Provide the [X, Y] coordinate of the cell's center where the given text is located.  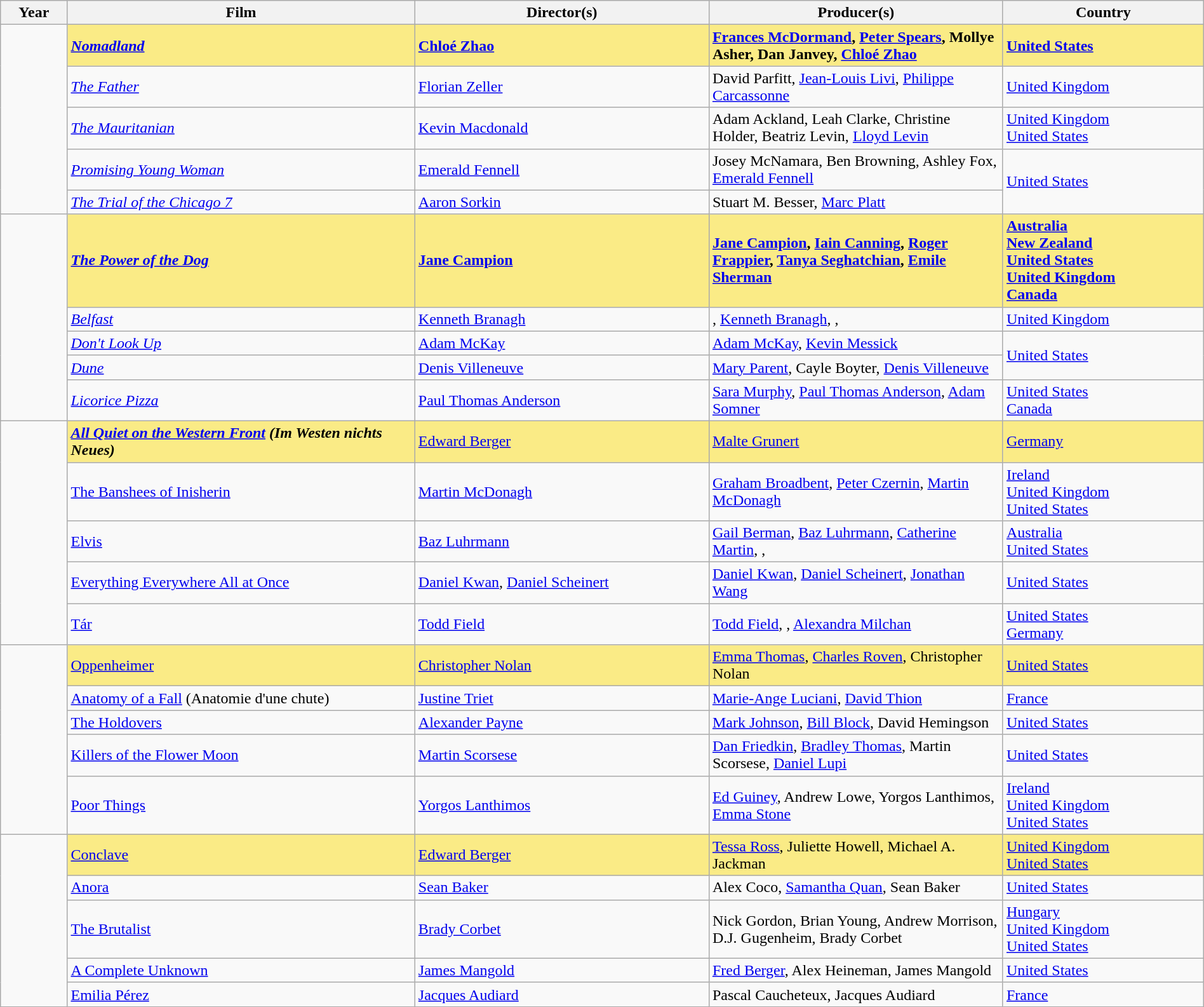
, Kenneth Branagh, , [856, 319]
Alex Coco, Samantha Quan, Sean Baker [856, 888]
Adam McKay, Kevin Messick [856, 343]
The Brutalist [241, 929]
Mark Johnson, Bill Block, David Hemingson [856, 722]
Alexander Payne [561, 722]
United StatesCanada [1103, 400]
Adam McKay [561, 343]
Fred Berger, Alex Heineman, James Mangold [856, 970]
Conclave [241, 855]
James Mangold [561, 970]
The Banshees of Inisherin [241, 492]
The Trial of the Chicago 7 [241, 202]
Film [241, 13]
Belfast [241, 319]
Everything Everywhere All at Once [241, 583]
The Holdovers [241, 722]
Baz Luhrmann [561, 541]
Licorice Pizza [241, 400]
Denis Villeneuve [561, 367]
Todd Field [561, 624]
The Power of the Dog [241, 260]
Jane Campion, Iain Canning, Roger Frappier, Tanya Seghatchian, Emile Sherman [856, 260]
The Father [241, 86]
Anora [241, 888]
Emilia Pérez [241, 994]
Christopher Nolan [561, 666]
Tár [241, 624]
Sara Murphy, Paul Thomas Anderson, Adam Somner [856, 400]
Ed Guiney, Andrew Lowe, Yorgos Lanthimos, Emma Stone [856, 805]
Killers of the Flower Moon [241, 755]
A Complete Unknown [241, 970]
All Quiet on the Western Front (Im Westen nichts Neues) [241, 441]
Emerald Fennell [561, 169]
Todd Field, , Alexandra Milchan [856, 624]
Kenneth Branagh [561, 319]
Poor Things [241, 805]
AustraliaUnited States [1103, 541]
Daniel Kwan, Daniel Scheinert [561, 583]
Adam Ackland, Leah Clarke, Christine Holder, Beatriz Levin, Lloyd Levin [856, 128]
Nomadland [241, 46]
Yorgos Lanthimos [561, 805]
Florian Zeller [561, 86]
Aaron Sorkin [561, 202]
Emma Thomas, Charles Roven, Christopher Nolan [856, 666]
Graham Broadbent, Peter Czernin, Martin McDonagh [856, 492]
Malte Grunert [856, 441]
Jacques Audiard [561, 994]
Martin McDonagh [561, 492]
Kevin Macdonald [561, 128]
Chloé Zhao [561, 46]
Producer(s) [856, 13]
Marie-Ange Luciani, David Thion [856, 698]
David Parfitt, Jean-Louis Livi, Philippe Carcassonne [856, 86]
Don't Look Up [241, 343]
Dan Friedkin, Bradley Thomas, Martin Scorsese, Daniel Lupi [856, 755]
Paul Thomas Anderson [561, 400]
Jane Campion [561, 260]
Germany [1103, 441]
Justine Triet [561, 698]
Frances McDormand, Peter Spears, Mollye Asher, Dan Janvey, Chloé Zhao [856, 46]
Josey McNamara, Ben Browning, Ashley Fox, Emerald Fennell [856, 169]
Daniel Kwan, Daniel Scheinert, Jonathan Wang [856, 583]
Tessa Ross, Juliette Howell, Michael A. Jackman [856, 855]
The Mauritanian [241, 128]
Oppenheimer [241, 666]
Martin Scorsese [561, 755]
Pascal Caucheteux, Jacques Audiard [856, 994]
United StatesGermany [1103, 624]
HungaryUnited KingdomUnited States [1103, 929]
Director(s) [561, 13]
Stuart M. Besser, Marc Platt [856, 202]
Year [34, 13]
Promising Young Woman [241, 169]
Brady Corbet [561, 929]
Gail Berman, Baz Luhrmann, Catherine Martin, , [856, 541]
Anatomy of a Fall (Anatomie d'une chute) [241, 698]
AustraliaNew ZealandUnited StatesUnited KingdomCanada [1103, 260]
Mary Parent, Cayle Boyter, Denis Villeneuve [856, 367]
Nick Gordon, Brian Young, Andrew Morrison, D.J. Gugenheim, Brady Corbet [856, 929]
Sean Baker [561, 888]
Elvis [241, 541]
Dune [241, 367]
Country [1103, 13]
